Identify which cell holds the provided text, then report its (X, Y) central coordinate. 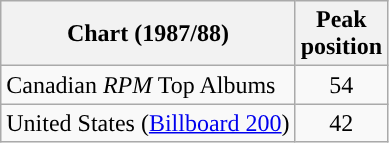
Peakposition (341, 34)
54 (341, 85)
42 (341, 123)
Canadian RPM Top Albums (148, 85)
United States (Billboard 200) (148, 123)
Chart (1987/88) (148, 34)
